Pinpoint the cell where the given text exists, returning its [x, y] midpoint coordinate. 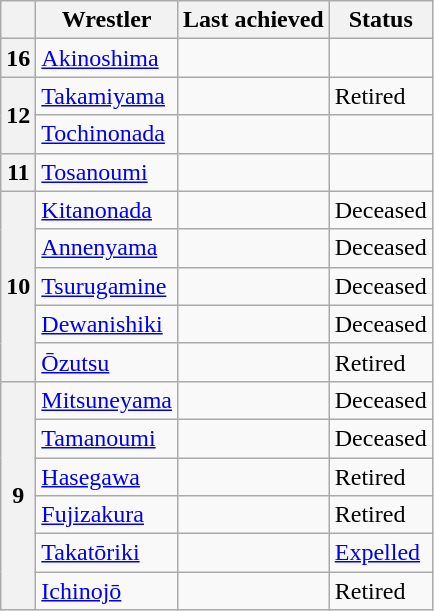
11 [18, 172]
Status [380, 20]
12 [18, 115]
Kitanonada [107, 210]
Tochinonada [107, 134]
Hasegawa [107, 477]
Ōzutsu [107, 362]
Expelled [380, 553]
9 [18, 495]
Annenyama [107, 248]
Takatōriki [107, 553]
Ichinojō [107, 591]
16 [18, 58]
Takamiyama [107, 96]
Wrestler [107, 20]
Tosanoumi [107, 172]
Tsurugamine [107, 286]
Tamanoumi [107, 438]
Dewanishiki [107, 324]
Last achieved [254, 20]
Akinoshima [107, 58]
10 [18, 286]
Fujizakura [107, 515]
Mitsuneyama [107, 400]
